Provide the [x, y] coordinate of the cell's center where the given text is located.  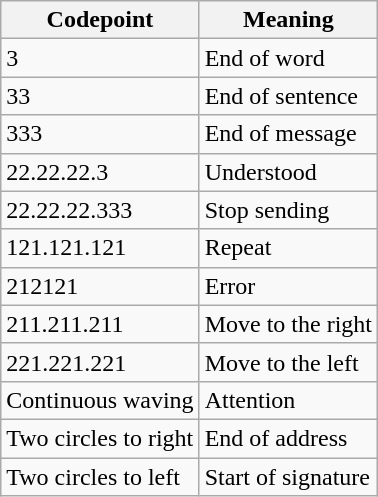
Move to the left [288, 362]
Repeat [288, 248]
221.221.221 [100, 362]
End of word [288, 58]
22.22.22.333 [100, 210]
212121 [100, 286]
Two circles to left [100, 477]
Stop sending [288, 210]
Two circles to right [100, 438]
33 [100, 96]
22.22.22.3 [100, 172]
Start of signature [288, 477]
Attention [288, 400]
End of address [288, 438]
End of sentence [288, 96]
Meaning [288, 20]
Move to the right [288, 324]
121.121.121 [100, 248]
Understood [288, 172]
333 [100, 134]
Continuous waving [100, 400]
End of message [288, 134]
211.211.211 [100, 324]
Error [288, 286]
Codepoint [100, 20]
3 [100, 58]
